Return [X, Y] of the center of cell containing provided text 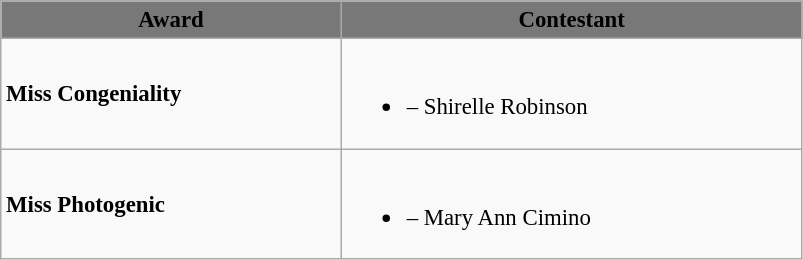
Miss Congeniality [172, 94]
Award [172, 20]
– Mary Ann Cimino [572, 204]
Contestant [572, 20]
Miss Photogenic [172, 204]
– Shirelle Robinson [572, 94]
